Pinpoint the cell where the given text exists, returning its [x, y] midpoint coordinate. 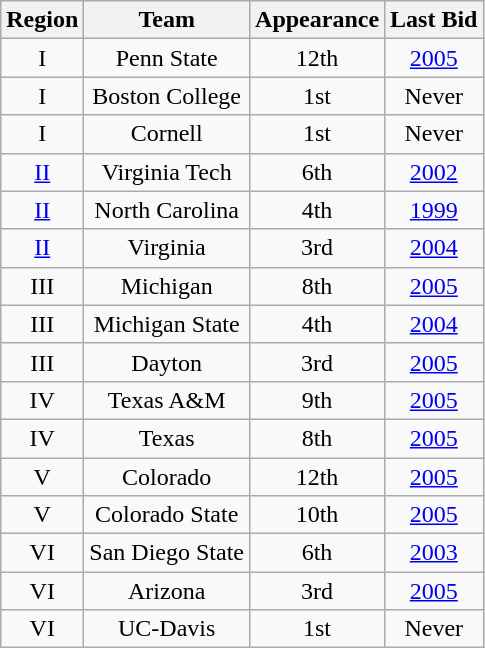
North Carolina [167, 210]
2003 [434, 553]
Texas A&M [167, 400]
Team [167, 20]
1999 [434, 210]
10th [318, 515]
Virginia Tech [167, 172]
Texas [167, 438]
Michigan [167, 286]
Penn State [167, 58]
Region [42, 20]
Virginia [167, 248]
Michigan State [167, 324]
9th [318, 400]
San Diego State [167, 553]
Colorado [167, 477]
Appearance [318, 20]
Boston College [167, 96]
Cornell [167, 134]
UC-Davis [167, 629]
Arizona [167, 591]
Dayton [167, 362]
Colorado State [167, 515]
2002 [434, 172]
Last Bid [434, 20]
